Scan for the cell matching the given text and deliver its (X, Y) coordinate at center. 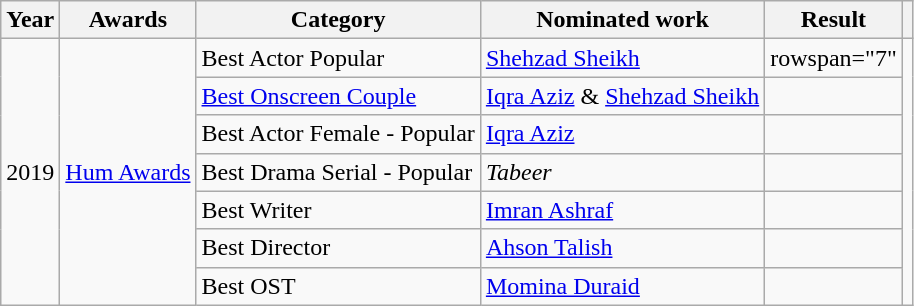
Best Writer (338, 210)
Tabeer (622, 172)
rowspan="7" (834, 58)
Imran Ashraf (622, 210)
Best Director (338, 248)
Momina Duraid (622, 286)
Shehzad Sheikh (622, 58)
Ahson Talish (622, 248)
Iqra Aziz & Shehzad Sheikh (622, 96)
Hum Awards (128, 172)
Category (338, 20)
Best OST (338, 286)
Awards (128, 20)
2019 (30, 172)
Best Actor Female - Popular (338, 134)
Iqra Aziz (622, 134)
Year (30, 20)
Result (834, 20)
Best Onscreen Couple (338, 96)
Best Actor Popular (338, 58)
Best Drama Serial - Popular (338, 172)
Nominated work (622, 20)
